Identify which cell holds the provided text, then report its (x, y) central coordinate. 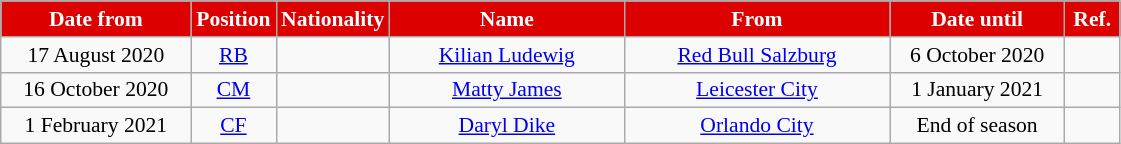
Orlando City (756, 126)
17 August 2020 (96, 55)
Red Bull Salzburg (756, 55)
From (756, 19)
Date until (978, 19)
Matty James (506, 90)
Ref. (1092, 19)
16 October 2020 (96, 90)
Leicester City (756, 90)
CF (234, 126)
CM (234, 90)
1 February 2021 (96, 126)
Kilian Ludewig (506, 55)
6 October 2020 (978, 55)
Daryl Dike (506, 126)
RB (234, 55)
Date from (96, 19)
Nationality (332, 19)
End of season (978, 126)
Name (506, 19)
Position (234, 19)
1 January 2021 (978, 90)
